For the text-containing cell, return its midpoint in [x, y] coordinate format. 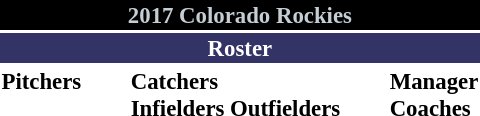
2017 Colorado Rockies [240, 15]
Roster [240, 48]
